For the text-containing cell, return its midpoint in [x, y] coordinate format. 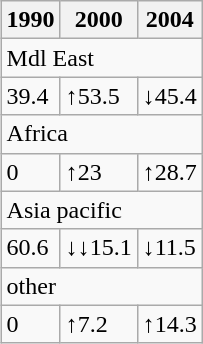
Asia pacific [102, 210]
↑7.2 [98, 324]
↓11.5 [170, 248]
39.4 [30, 96]
↓45.4 [170, 96]
↓↓15.1 [98, 248]
60.6 [30, 248]
↑14.3 [170, 324]
↑23 [98, 172]
↑53.5 [98, 96]
2004 [170, 20]
↑28.7 [170, 172]
other [102, 286]
2000 [98, 20]
Africa [102, 134]
1990 [30, 20]
Mdl East [102, 58]
